Identify which cell holds the provided text, then report its [X, Y] central coordinate. 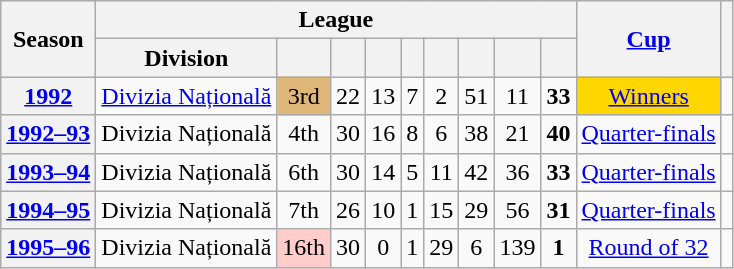
56 [518, 210]
13 [384, 96]
1994–95 [48, 210]
1992 [48, 96]
1995–96 [48, 248]
26 [348, 210]
31 [558, 210]
40 [558, 134]
14 [384, 172]
3rd [304, 96]
6th [304, 172]
2 [442, 96]
16 [384, 134]
36 [518, 172]
4th [304, 134]
Winners [648, 96]
Cup [648, 39]
22 [348, 96]
7th [304, 210]
Division [186, 58]
Season [48, 39]
1993–94 [48, 172]
5 [412, 172]
Round of 32 [648, 248]
15 [442, 210]
League [336, 20]
21 [518, 134]
10 [384, 210]
8 [412, 134]
51 [476, 96]
38 [476, 134]
139 [518, 248]
1992–93 [48, 134]
16th [304, 248]
0 [384, 248]
42 [476, 172]
7 [412, 96]
